Find where the given text appears and provide that cell's center as (x, y) coordinate. 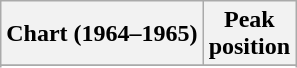
Chart (1964–1965) (102, 34)
Peakposition (249, 34)
